Provide the (x, y) coordinate of the cell's center where the given text is located.  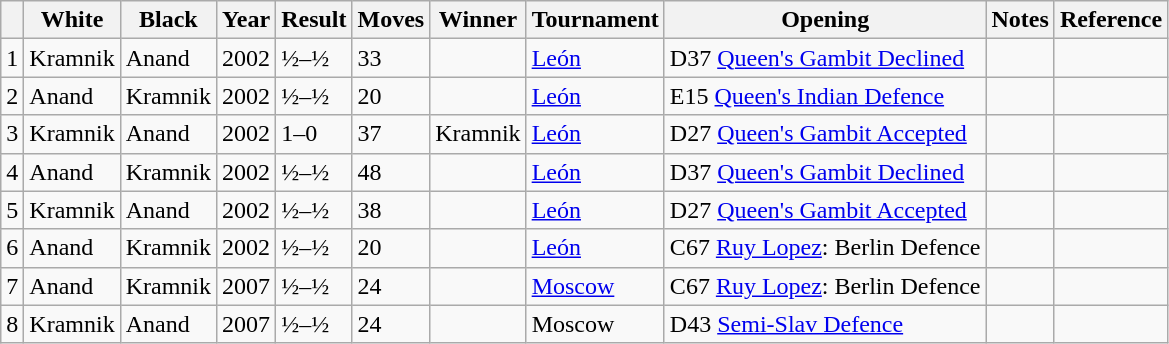
Moves (391, 20)
37 (391, 134)
Black (168, 20)
6 (12, 248)
48 (391, 172)
Year (246, 20)
Notes (1020, 20)
Reference (1110, 20)
1 (12, 58)
Tournament (595, 20)
E15 Queen's Indian Defence (825, 96)
D43 Semi-Slav Defence (825, 324)
8 (12, 324)
3 (12, 134)
4 (12, 172)
Result (314, 20)
7 (12, 286)
5 (12, 210)
Opening (825, 20)
White (72, 20)
38 (391, 210)
33 (391, 58)
Winner (478, 20)
2 (12, 96)
1–0 (314, 134)
